Pinpoint the cell where the given text exists, returning its (x, y) midpoint coordinate. 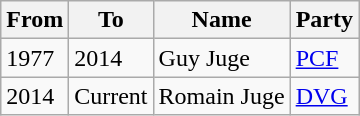
1977 (35, 58)
To (111, 20)
From (35, 20)
Romain Juge (222, 96)
Name (222, 20)
PCF (324, 58)
DVG (324, 96)
Guy Juge (222, 58)
Party (324, 20)
Current (111, 96)
